For the text-containing cell, return its midpoint in (X, Y) coordinate format. 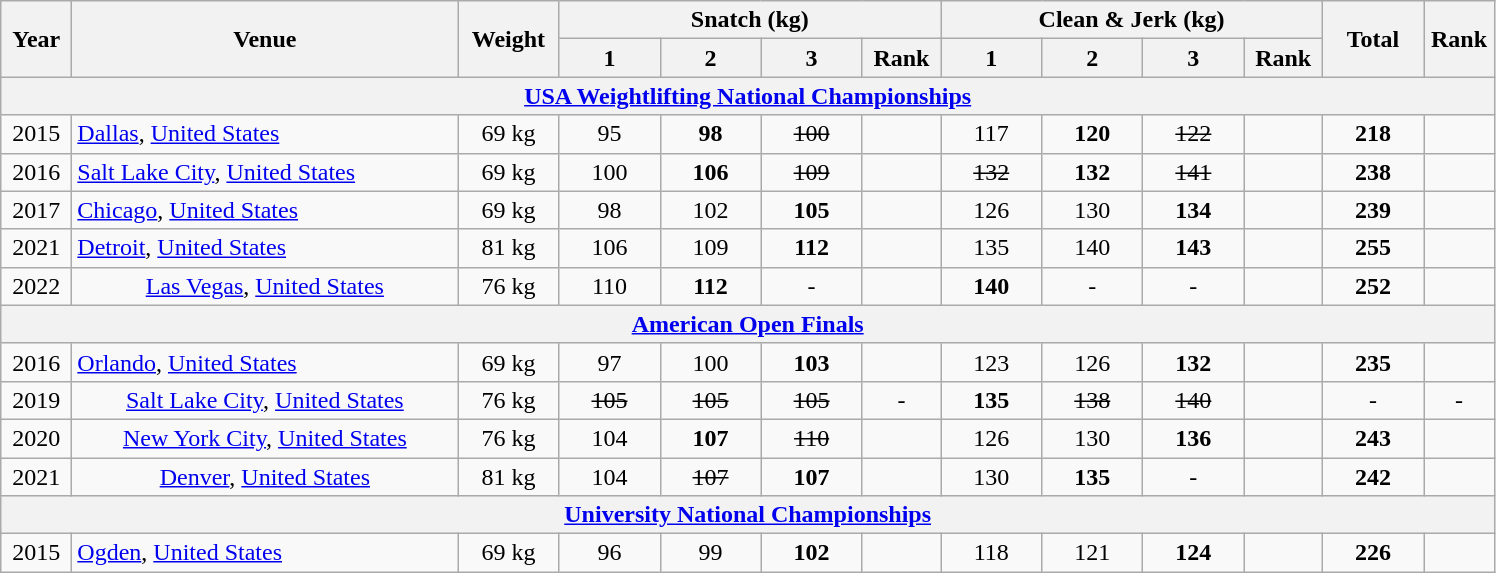
2022 (36, 286)
242 (1372, 477)
226 (1372, 553)
238 (1372, 172)
243 (1372, 438)
143 (1194, 248)
American Open Finals (748, 324)
Orlando, United States (265, 362)
96 (610, 553)
117 (992, 134)
134 (1194, 210)
Detroit, United States (265, 248)
103 (812, 362)
New York City, United States (265, 438)
Chicago, United States (265, 210)
Denver, United States (265, 477)
2017 (36, 210)
235 (1372, 362)
Total (1372, 39)
97 (610, 362)
Year (36, 39)
2020 (36, 438)
Weight (508, 39)
141 (1194, 172)
USA Weightlifting National Championships (748, 96)
252 (1372, 286)
95 (610, 134)
120 (1092, 134)
Dallas, United States (265, 134)
2019 (36, 400)
Venue (265, 39)
255 (1372, 248)
University National Championships (748, 515)
239 (1372, 210)
Clean & Jerk (kg) (1132, 20)
138 (1092, 400)
124 (1194, 553)
Ogden, United States (265, 553)
218 (1372, 134)
Snatch (kg) (750, 20)
123 (992, 362)
Las Vegas, United States (265, 286)
118 (992, 553)
99 (710, 553)
121 (1092, 553)
136 (1194, 438)
122 (1194, 134)
